Determine the (x, y) coordinate at the center of the cell enclosing the given text.  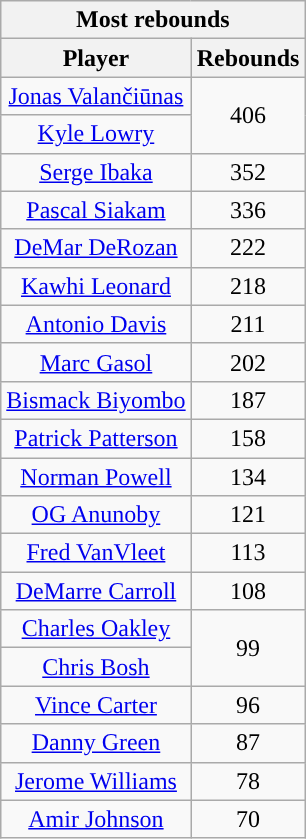
99 (248, 648)
158 (248, 438)
Jerome Williams (96, 781)
Most rebounds (153, 20)
78 (248, 781)
336 (248, 210)
Vince Carter (96, 705)
70 (248, 819)
Marc Gasol (96, 362)
121 (248, 515)
202 (248, 362)
Kyle Lowry (96, 134)
Danny Green (96, 743)
OG Anunoby (96, 515)
187 (248, 400)
352 (248, 172)
Amir Johnson (96, 819)
Fred VanVleet (96, 553)
Patrick Patterson (96, 438)
218 (248, 286)
134 (248, 477)
Norman Powell (96, 477)
87 (248, 743)
108 (248, 591)
DeMar DeRozan (96, 248)
406 (248, 115)
Pascal Siakam (96, 210)
Rebounds (248, 58)
Kawhi Leonard (96, 286)
Player (96, 58)
Antonio Davis (96, 324)
Serge Ibaka (96, 172)
Charles Oakley (96, 629)
222 (248, 248)
Bismack Biyombo (96, 400)
DeMarre Carroll (96, 591)
Jonas Valančiūnas (96, 96)
211 (248, 324)
96 (248, 705)
Chris Bosh (96, 667)
113 (248, 553)
